Find where the given text appears and provide that cell's center as (x, y) coordinate. 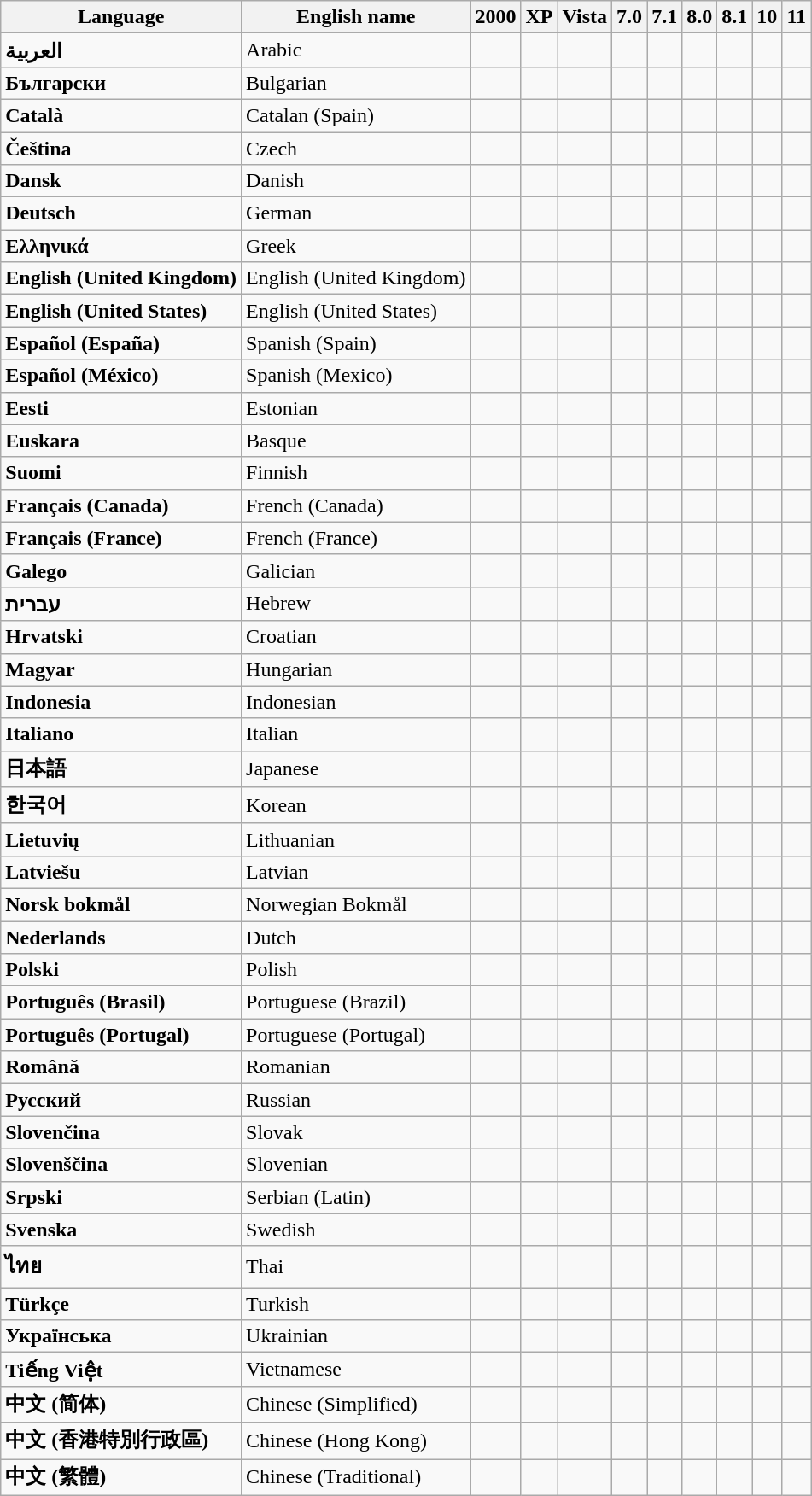
Polish (356, 970)
7.0 (630, 17)
Korean (356, 806)
Slovenščina (121, 1165)
Chinese (Simplified) (356, 1404)
Russian (356, 1100)
Deutsch (121, 213)
日本語 (121, 768)
Vista (585, 17)
11 (797, 17)
Svenska (121, 1230)
Nederlands (121, 937)
Language (121, 17)
Chinese (Traditional) (356, 1477)
Magyar (121, 669)
Română (121, 1067)
Portuguese (Portugal) (356, 1035)
English name (356, 17)
Eesti (121, 408)
French (France) (356, 538)
Italian (356, 734)
Danish (356, 181)
Srpski (121, 1197)
Catalan (Spain) (356, 115)
Português (Brasil) (121, 1002)
Chinese (Hong Kong) (356, 1441)
Norwegian Bokmål (356, 904)
中文 (香港特別行政區) (121, 1441)
Czech (356, 148)
Dutch (356, 937)
中文 (简体) (121, 1404)
Galician (356, 570)
Español (España) (121, 343)
Hrvatski (121, 637)
Portuguese (Brazil) (356, 1002)
Japanese (356, 768)
Polski (121, 970)
中文 (繁體) (121, 1477)
8.0 (700, 17)
Indonesia (121, 702)
Euskara (121, 441)
2000 (495, 17)
Català (121, 115)
Turkish (356, 1304)
7.1 (664, 17)
Slovenian (356, 1165)
XP (540, 17)
Latviešu (121, 872)
Spanish (Spain) (356, 343)
Arabic (356, 50)
Русский (121, 1100)
Basque (356, 441)
Estonian (356, 408)
Español (México) (121, 376)
Croatian (356, 637)
עברית (121, 604)
10 (767, 17)
Latvian (356, 872)
Italiano (121, 734)
Lietuvių (121, 839)
Finnish (356, 473)
Indonesian (356, 702)
Українська (121, 1336)
Français (Canada) (121, 505)
Hungarian (356, 669)
Slovenčina (121, 1132)
Swedish (356, 1230)
Türkçe (121, 1304)
Bulgarian (356, 83)
Tiếng Việt (121, 1370)
Português (Portugal) (121, 1035)
العربية (121, 50)
Български (121, 83)
French (Canada) (356, 505)
Ukrainian (356, 1336)
Hebrew (356, 604)
ไทย (121, 1267)
Vietnamese (356, 1370)
Spanish (Mexico) (356, 376)
Dansk (121, 181)
German (356, 213)
Thai (356, 1267)
Norsk bokmål (121, 904)
한국어 (121, 806)
Galego (121, 570)
Romanian (356, 1067)
Serbian (Latin) (356, 1197)
Čeština (121, 148)
Lithuanian (356, 839)
Ελληνικά (121, 246)
Suomi (121, 473)
Greek (356, 246)
Slovak (356, 1132)
8.1 (734, 17)
Français (France) (121, 538)
